Search for the cell housing the specified text and yield its [X, Y] center coordinate. 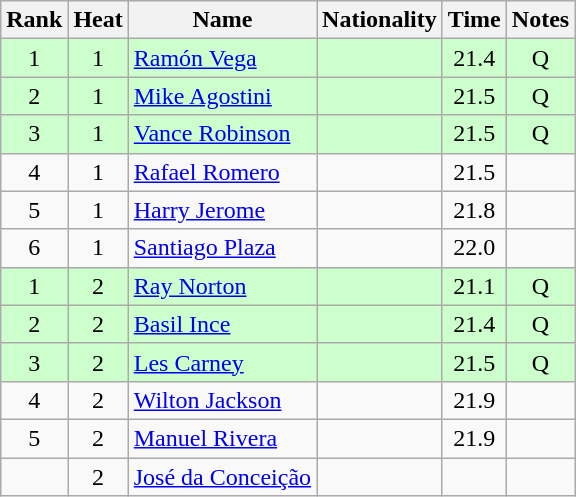
Vance Robinson [222, 134]
6 [34, 248]
Manuel Rivera [222, 438]
21.1 [474, 286]
Rafael Romero [222, 172]
Notes [540, 20]
Santiago Plaza [222, 248]
Ray Norton [222, 286]
Mike Agostini [222, 96]
Rank [34, 20]
Heat [98, 20]
22.0 [474, 248]
Nationality [380, 20]
21.8 [474, 210]
Name [222, 20]
Basil Ince [222, 324]
Wilton Jackson [222, 400]
Ramón Vega [222, 58]
Time [474, 20]
José da Conceição [222, 477]
Harry Jerome [222, 210]
Les Carney [222, 362]
